Return [x, y] of the center of cell containing provided text 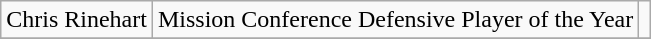
Chris Rinehart [77, 20]
Mission Conference Defensive Player of the Year [395, 20]
